Extract the [x, y] coordinate from the center of the cell holding the provided text.  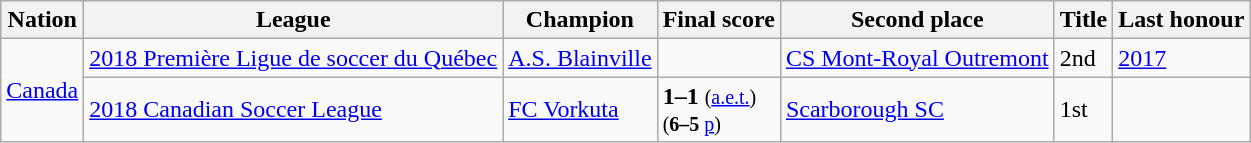
Champion [580, 20]
CS Mont-Royal Outremont [917, 58]
2018 Première Ligue de soccer du Québec [294, 58]
FC Vorkuta [580, 110]
League [294, 20]
Last honour [1182, 20]
2nd [1084, 58]
A.S. Blainville [580, 58]
Second place [917, 20]
Title [1084, 20]
1st [1084, 110]
1–1 (a.e.t.)(6–5 p) [718, 110]
Scarborough SC [917, 110]
Canada [42, 90]
2017 [1182, 58]
Final score [718, 20]
Nation [42, 20]
2018 Canadian Soccer League [294, 110]
